Return (x, y) of the center of cell containing provided text 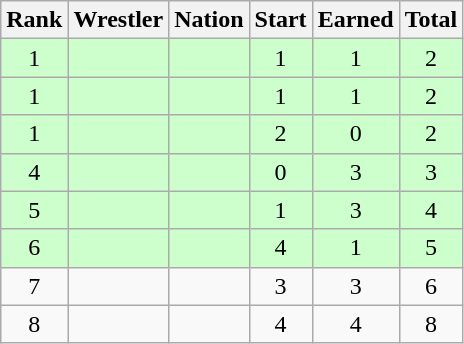
7 (34, 286)
Start (280, 20)
Total (431, 20)
Rank (34, 20)
Earned (356, 20)
Nation (209, 20)
Wrestler (118, 20)
